Identify which cell holds the provided text, then report its [x, y] central coordinate. 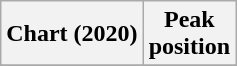
Peakposition [189, 34]
Chart (2020) [72, 34]
